Provide the (x, y) coordinate of the cell's center where the given text is located.  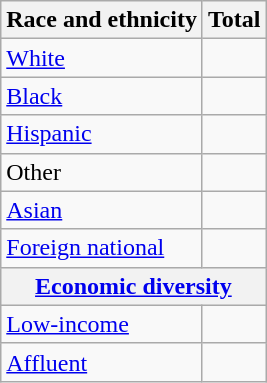
Economic diversity (134, 286)
Other (102, 172)
Total (234, 20)
Affluent (102, 362)
White (102, 58)
Hispanic (102, 134)
Low-income (102, 324)
Black (102, 96)
Race and ethnicity (102, 20)
Asian (102, 210)
Foreign national (102, 248)
